Pinpoint the cell where the given text exists, returning its [x, y] midpoint coordinate. 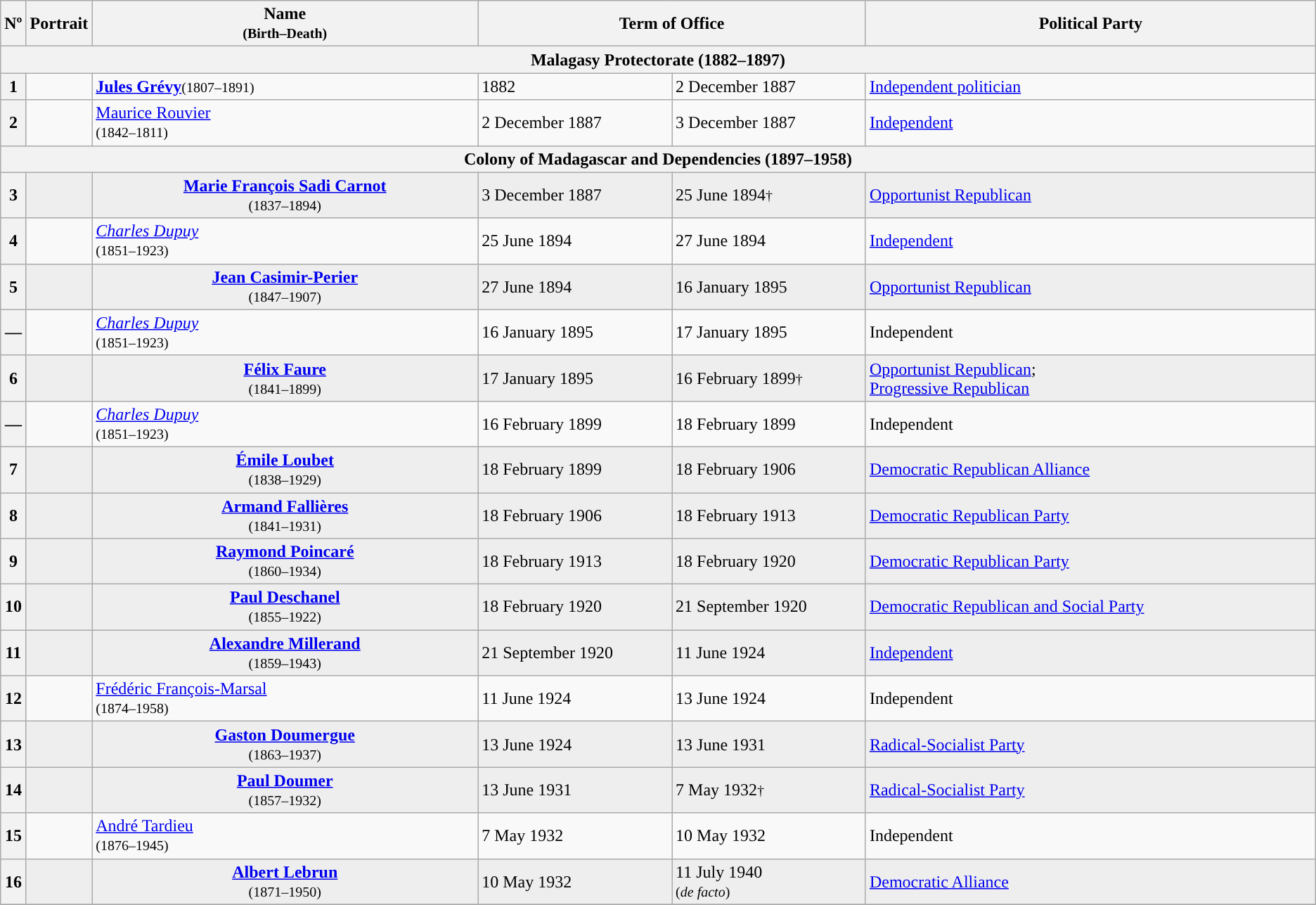
16 February 1899 [575, 423]
Félix Faure(1841–1899) [285, 378]
Armand Fallières(1841–1931) [285, 515]
8 [13, 515]
13 [13, 744]
2 [13, 122]
Jules Grévy(1807–1891) [285, 86]
16 [13, 882]
4 [13, 240]
15 [13, 835]
Nº [13, 24]
Colony of Madagascar and Dependencies (1897–1958) [658, 159]
Democratic Alliance [1090, 882]
Paul Doumer(1857–1932) [285, 790]
14 [13, 790]
25 June 1894 [575, 240]
Opportunist Republican;Progressive Republican [1090, 378]
3 [13, 195]
Paul Deschanel(1855–1922) [285, 608]
Term of Office [672, 24]
5 [13, 287]
9 [13, 561]
10 [13, 608]
Portrait [59, 24]
Alexandre Millerand(1859–1943) [285, 653]
Raymond Poincaré(1860–1934) [285, 561]
7 [13, 470]
12 [13, 699]
André Tardieu(1876–1945) [285, 835]
Democratic Republican Alliance [1090, 470]
Political Party [1090, 24]
1 [13, 86]
11 [13, 653]
Maurice Rouvier(1842–1811) [285, 122]
Independent politician [1090, 86]
25 June 1894† [769, 195]
Malagasy Protectorate (1882–1897) [658, 60]
Émile Loubet(1838–1929) [285, 470]
Democratic Republican and Social Party [1090, 608]
7 May 1932† [769, 790]
Jean Casimir-Perier(1847–1907) [285, 287]
6 [13, 378]
Marie François Sadi Carnot(1837–1894) [285, 195]
1882 [575, 86]
16 February 1899† [769, 378]
Gaston Doumergue(1863–1937) [285, 744]
11 July 1940(de facto) [769, 882]
Name(Birth–Death) [285, 24]
7 May 1932 [575, 835]
Frédéric François-Marsal(1874–1958) [285, 699]
Albert Lebrun(1871–1950) [285, 882]
